Identify which cell holds the provided text, then report its [X, Y] central coordinate. 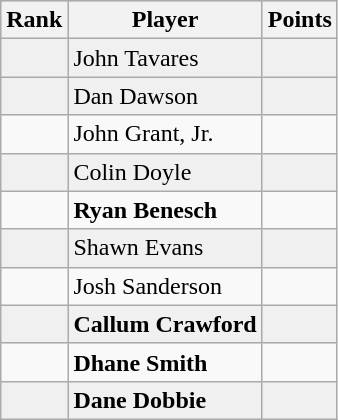
John Tavares [165, 58]
Dhane Smith [165, 362]
Shawn Evans [165, 248]
Ryan Benesch [165, 210]
Dane Dobbie [165, 400]
John Grant, Jr. [165, 134]
Josh Sanderson [165, 286]
Dan Dawson [165, 96]
Callum Crawford [165, 324]
Colin Doyle [165, 172]
Rank [34, 20]
Player [165, 20]
Points [300, 20]
